Locate the cell with the specified text and output its (X, Y) center coordinate. 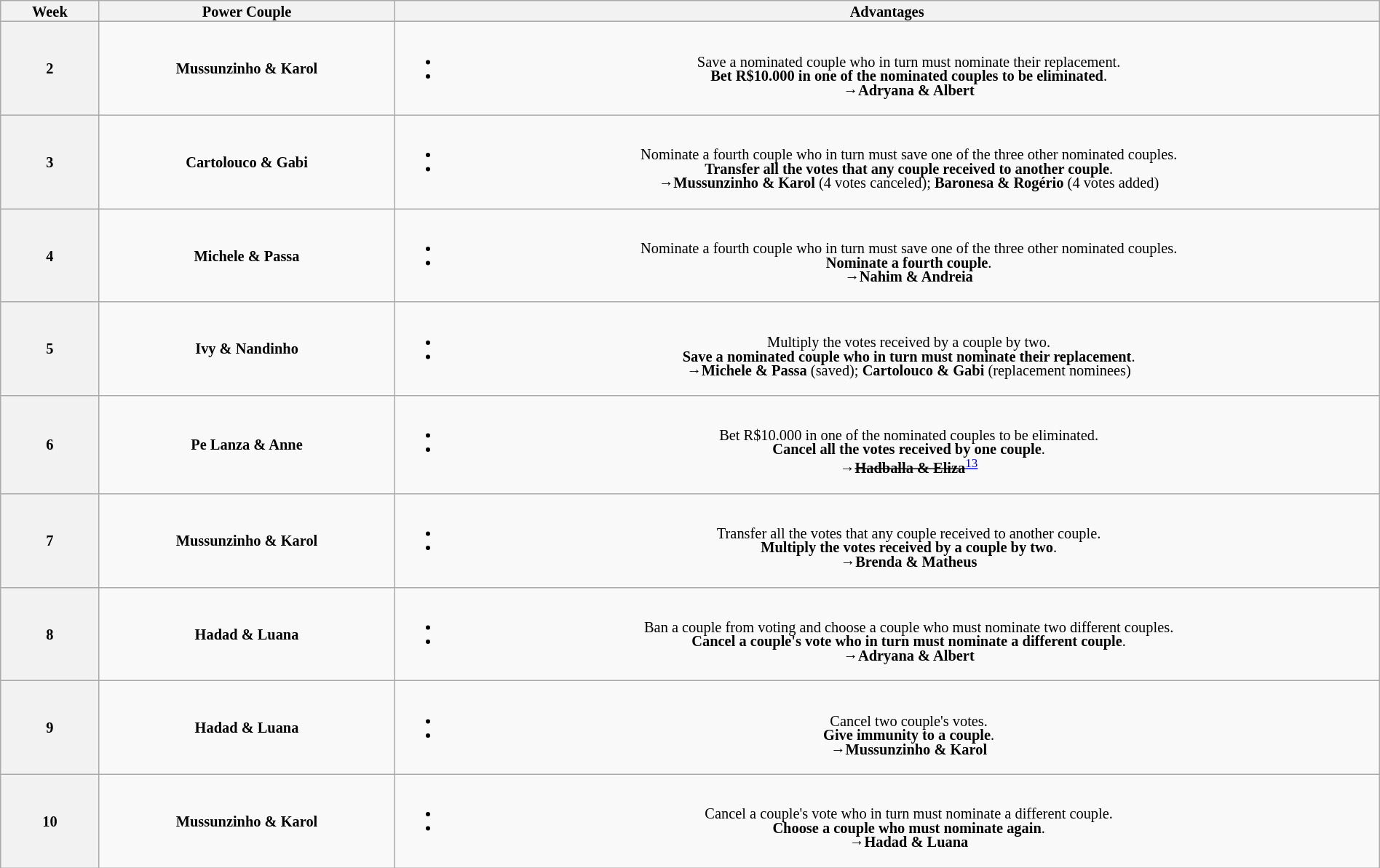
9 (49, 727)
2 (49, 68)
Bet R$10.000 in one of the nominated couples to be eliminated. Cancel all the votes received by one couple.→Hadballa & Eliza13 (887, 444)
Ivy & Nandinho (247, 349)
Nominate a fourth couple who in turn must save one of the three other nominated couples. Nominate a fourth couple.→Nahim & Andreia (887, 255)
Save a nominated couple who in turn must nominate their replacement. Bet R$10.000 in one of the nominated couples to be eliminated.→Adryana & Albert (887, 68)
Week (49, 10)
5 (49, 349)
Cartolouco & Gabi (247, 162)
4 (49, 255)
Cancel two couple's votes. Give immunity to a couple.→Mussunzinho & Karol (887, 727)
Power Couple (247, 10)
Advantages (887, 10)
Pe Lanza & Anne (247, 444)
7 (49, 540)
Cancel a couple's vote who in turn must nominate a different couple. Choose a couple who must nominate again.→Hadad & Luana (887, 821)
Transfer all the votes that any couple received to another couple. Multiply the votes received by a couple by two.→Brenda & Matheus (887, 540)
Michele & Passa (247, 255)
8 (49, 634)
10 (49, 821)
6 (49, 444)
3 (49, 162)
